Detect which cell encompasses the target text, then output its (X, Y) center coordinate. 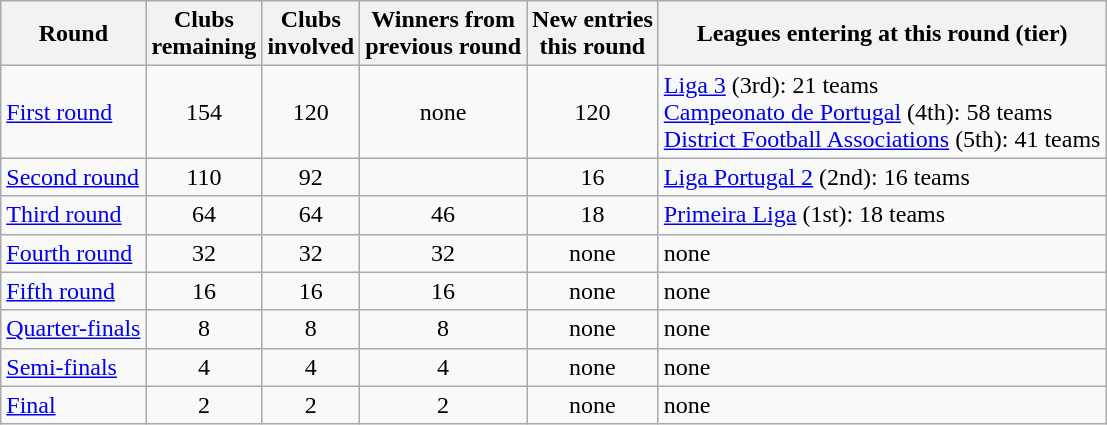
Third round (74, 215)
New entriesthis round (593, 34)
92 (311, 177)
Fourth round (74, 253)
Primeira Liga (1st): 18 teams (882, 215)
Liga 3 (3rd): 21 teamsCampeonato de Portugal (4th): 58 teamsDistrict Football Associations (5th): 41 teams (882, 112)
Winners fromprevious round (444, 34)
First round (74, 112)
Clubsremaining (204, 34)
Leagues entering at this round (tier) (882, 34)
46 (444, 215)
Fifth round (74, 291)
Second round (74, 177)
Liga Portugal 2 (2nd): 16 teams (882, 177)
Final (74, 405)
154 (204, 112)
Clubsinvolved (311, 34)
18 (593, 215)
110 (204, 177)
Quarter-finals (74, 329)
Semi-finals (74, 367)
Round (74, 34)
